Search for the cell housing the specified text and yield its [x, y] center coordinate. 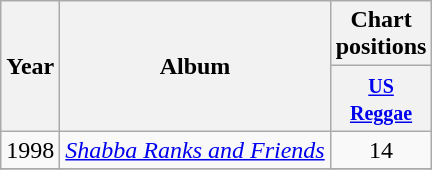
14 [381, 150]
Year [30, 66]
US Reggae [381, 98]
Album [195, 66]
Shabba Ranks and Friends [195, 150]
1998 [30, 150]
Chart positions [381, 34]
